Capture the cell that displays the provided text and extract its (X, Y) central coordinate. 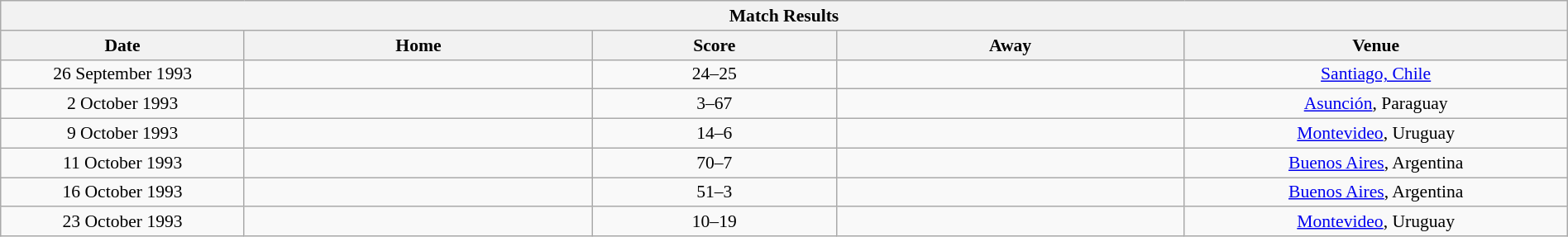
Venue (1376, 45)
Score (715, 45)
Home (418, 45)
2 October 1993 (122, 104)
Date (122, 45)
16 October 1993 (122, 192)
10–19 (715, 222)
Santiago, Chile (1376, 74)
23 October 1993 (122, 222)
3–67 (715, 104)
Asunción, Paraguay (1376, 104)
Away (1011, 45)
14–6 (715, 134)
24–25 (715, 74)
26 September 1993 (122, 74)
Match Results (784, 16)
9 October 1993 (122, 134)
70–7 (715, 163)
51–3 (715, 192)
11 October 1993 (122, 163)
